Determine the [X, Y] coordinate at the center of the cell enclosing the given text.  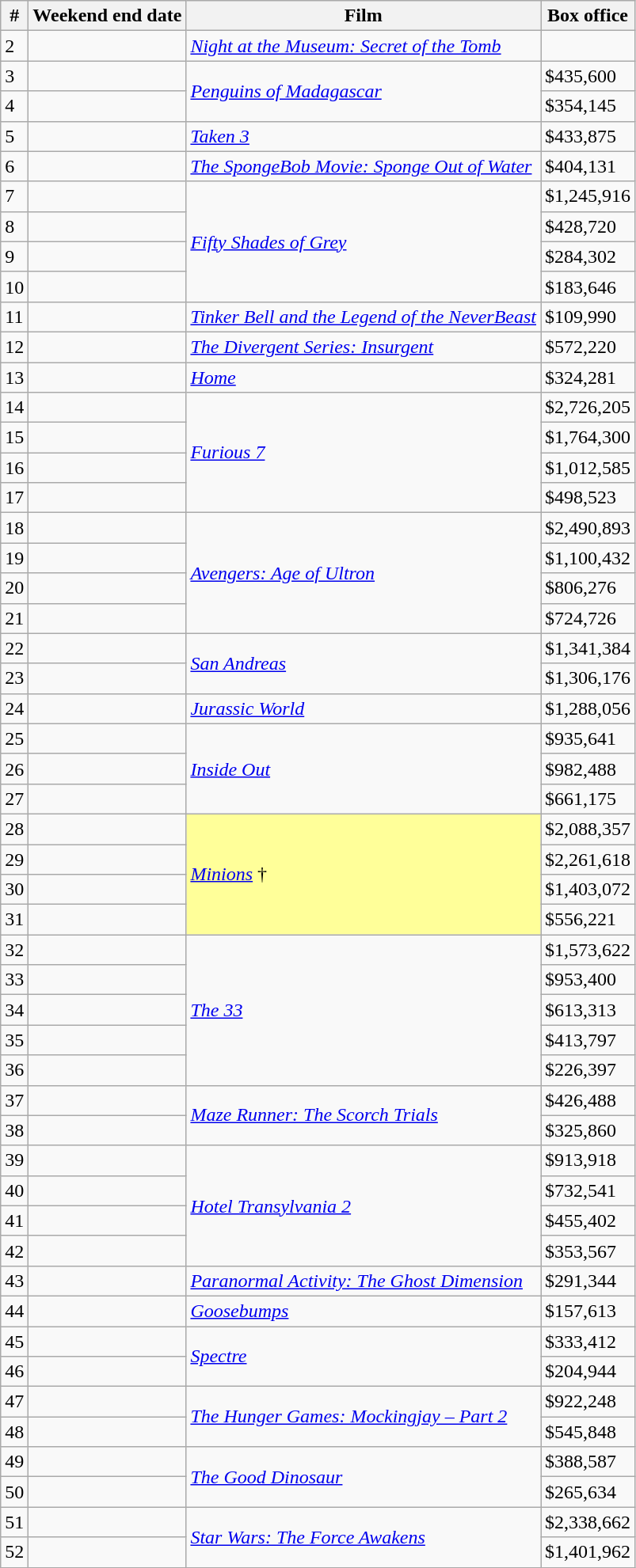
Penguins of Madagascar [364, 91]
$183,646 [588, 287]
$265,634 [588, 1492]
$724,726 [588, 618]
$1,401,962 [588, 1552]
$661,175 [588, 799]
$226,397 [588, 1070]
46 [14, 1372]
4 [14, 106]
16 [14, 468]
The Good Dinosaur [364, 1477]
$498,523 [588, 498]
Furious 7 [364, 453]
$333,412 [588, 1342]
$404,131 [588, 166]
Avengers: Age of Ultron [364, 573]
$2,088,357 [588, 829]
$935,641 [588, 738]
$157,613 [588, 1311]
$1,764,300 [588, 438]
28 [14, 829]
5 [14, 136]
$982,488 [588, 769]
$413,797 [588, 1040]
Home [364, 378]
$1,306,176 [588, 678]
$2,490,893 [588, 528]
44 [14, 1311]
51 [14, 1522]
6 [14, 166]
$572,220 [588, 347]
$291,344 [588, 1281]
The Hunger Games: Mockingjay – Part 2 [364, 1417]
21 [14, 618]
Taken 3 [364, 136]
37 [14, 1100]
$613,313 [588, 1010]
Maze Runner: The Scorch Trials [364, 1115]
Goosebumps [364, 1311]
8 [14, 226]
$426,488 [588, 1100]
3 [14, 76]
$732,541 [588, 1190]
Spectre [364, 1357]
52 [14, 1552]
49 [14, 1462]
$1,573,622 [588, 950]
27 [14, 799]
41 [14, 1221]
30 [14, 890]
35 [14, 1040]
13 [14, 378]
$433,875 [588, 136]
$922,248 [588, 1402]
$2,261,618 [588, 859]
2 [14, 46]
$545,848 [588, 1432]
11 [14, 317]
40 [14, 1190]
42 [14, 1251]
14 [14, 408]
$353,567 [588, 1251]
38 [14, 1130]
$428,720 [588, 226]
$284,302 [588, 256]
$1,288,056 [588, 708]
12 [14, 347]
$354,145 [588, 106]
Hotel Transylvania 2 [364, 1205]
$109,990 [588, 317]
$2,726,205 [588, 408]
$953,400 [588, 980]
Fifty Shades of Grey [364, 241]
31 [14, 920]
24 [14, 708]
Jurassic World [364, 708]
$435,600 [588, 76]
22 [14, 648]
Box office [588, 16]
34 [14, 1010]
10 [14, 287]
$324,281 [588, 378]
25 [14, 738]
48 [14, 1432]
Weekend end date [108, 16]
45 [14, 1342]
9 [14, 256]
$2,338,662 [588, 1522]
Minions † [364, 874]
$1,012,585 [588, 468]
Inside Out [364, 769]
$325,860 [588, 1130]
# [14, 16]
17 [14, 498]
Star Wars: The Force Awakens [364, 1537]
7 [14, 196]
$388,587 [588, 1462]
39 [14, 1160]
33 [14, 980]
$1,403,072 [588, 890]
$1,100,432 [588, 558]
18 [14, 528]
$1,341,384 [588, 648]
Film [364, 16]
29 [14, 859]
50 [14, 1492]
The SpongeBob Movie: Sponge Out of Water [364, 166]
Night at the Museum: Secret of the Tomb [364, 46]
The Divergent Series: Insurgent [364, 347]
$913,918 [588, 1160]
$806,276 [588, 588]
$204,944 [588, 1372]
36 [14, 1070]
$455,402 [588, 1221]
$1,245,916 [588, 196]
32 [14, 950]
23 [14, 678]
20 [14, 588]
The 33 [364, 1010]
Tinker Bell and the Legend of the NeverBeast [364, 317]
47 [14, 1402]
$556,221 [588, 920]
San Andreas [364, 663]
19 [14, 558]
15 [14, 438]
26 [14, 769]
Paranormal Activity: The Ghost Dimension [364, 1281]
43 [14, 1281]
